Return the (x, y) coordinate for the center point of the cell that contains the specified text.  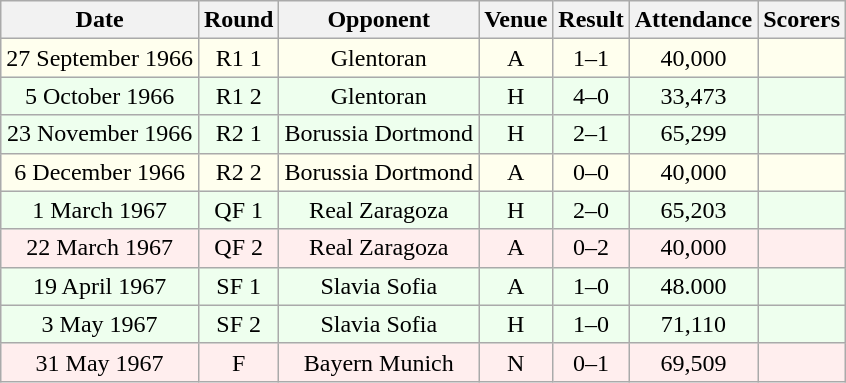
QF 2 (238, 248)
0–1 (591, 362)
Venue (516, 20)
Bayern Munich (379, 362)
Result (591, 20)
71,110 (693, 324)
Scorers (802, 20)
31 May 1967 (100, 362)
2–0 (591, 210)
65,299 (693, 134)
19 April 1967 (100, 286)
69,509 (693, 362)
R2 2 (238, 172)
F (238, 362)
48.000 (693, 286)
3 May 1967 (100, 324)
1 March 1967 (100, 210)
SF 2 (238, 324)
Date (100, 20)
4–0 (591, 96)
Round (238, 20)
6 December 1966 (100, 172)
22 March 1967 (100, 248)
33,473 (693, 96)
R1 1 (238, 58)
1–1 (591, 58)
0–0 (591, 172)
R1 2 (238, 96)
QF 1 (238, 210)
0–2 (591, 248)
23 November 1966 (100, 134)
Opponent (379, 20)
SF 1 (238, 286)
Attendance (693, 20)
65,203 (693, 210)
R2 1 (238, 134)
27 September 1966 (100, 58)
2–1 (591, 134)
N (516, 362)
5 October 1966 (100, 96)
